Identify which cell holds the provided text, then report its (X, Y) central coordinate. 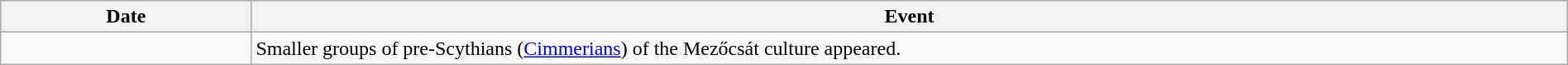
Date (126, 17)
Smaller groups of pre-Scythians (Cimmerians) of the Mezőcsát culture appeared. (910, 48)
Event (910, 17)
